Scan for the cell matching the given text and deliver its [X, Y] coordinate at center. 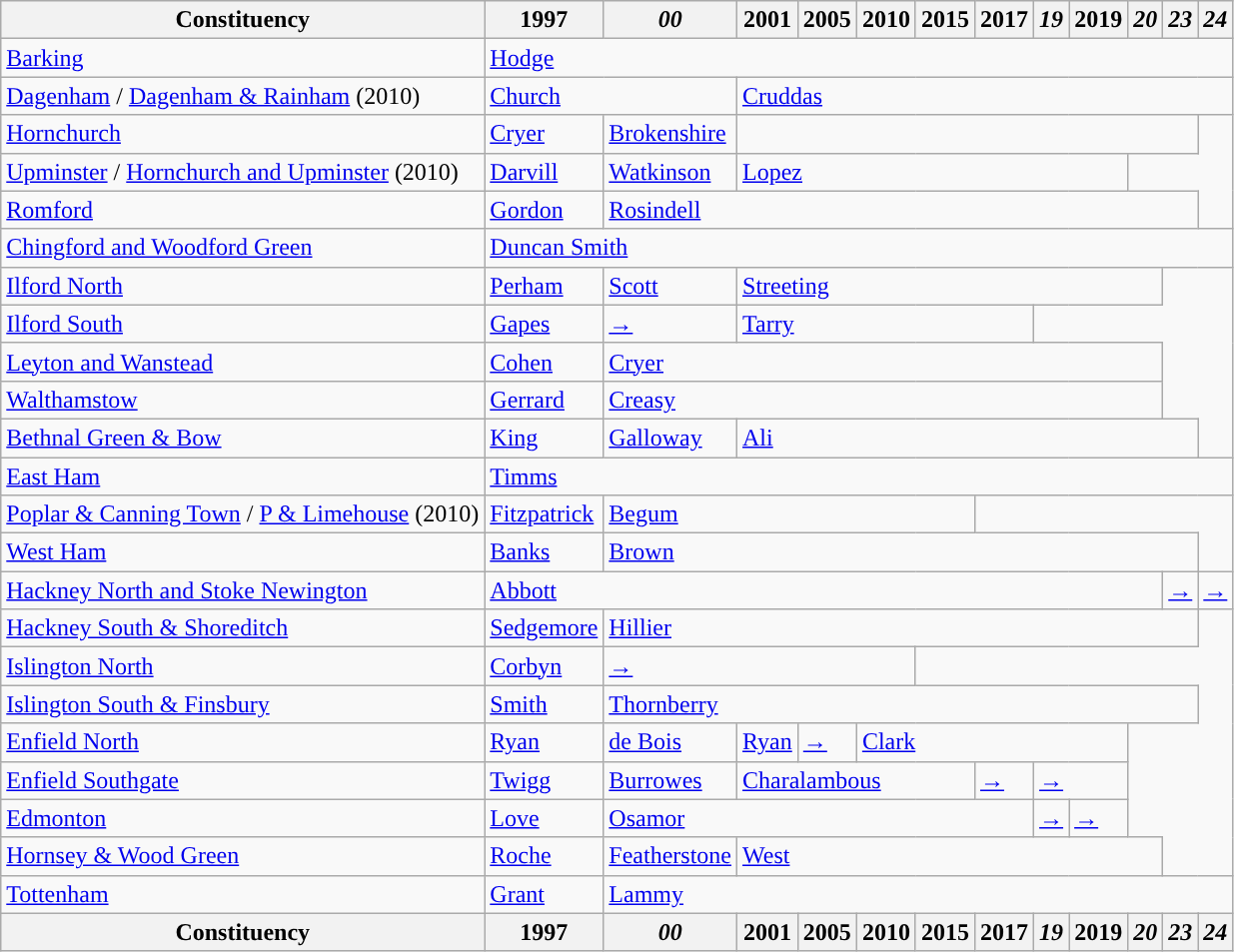
Burrowes [670, 780]
Leyton and Wanstead [243, 362]
Banks [544, 552]
Begum [789, 514]
Hodge [859, 58]
King [544, 438]
Abbott [823, 590]
Featherstone [670, 856]
West [950, 856]
Dagenham / Dagenham & Rainham (2010) [243, 96]
Hackney North and Stoke Newington [243, 590]
Scott [670, 286]
Twigg [544, 780]
Love [544, 818]
Grant [544, 894]
Galloway [670, 438]
Tarry [885, 324]
Timms [859, 476]
Perham [544, 286]
Creasy [883, 400]
Hornsey & Wood Green [243, 856]
Duncan Smith [859, 248]
Charalambous [856, 780]
Walthamstow [243, 400]
Fitzpatrick [544, 514]
Hillier [901, 628]
West Ham [243, 552]
Rosindell [901, 210]
Streeting [950, 286]
Barking [243, 58]
Cohen [544, 362]
Gerrard [544, 400]
Edmonton [243, 818]
Poplar & Canning Town / P & Limehouse (2010) [243, 514]
East Ham [243, 476]
Romford [243, 210]
Hackney South & Shoreditch [243, 628]
Clark [991, 742]
Ali [967, 438]
Corbyn [544, 666]
Upminster / Hornchurch and Upminster (2010) [243, 172]
Chingford and Woodford Green [243, 248]
Islington North [243, 666]
Sedgemore [544, 628]
Cruddas [985, 96]
Ilford North [243, 286]
Gapes [544, 324]
Church [612, 96]
Darvill [544, 172]
Brokenshire [670, 134]
Tottenham [243, 894]
Lammy [918, 894]
Bethnal Green & Bow [243, 438]
Smith [544, 704]
Islington South & Finsbury [243, 704]
Brown [901, 552]
Lopez [933, 172]
Enfield Southgate [243, 780]
de Bois [670, 742]
Osamor [819, 818]
Ilford South [243, 324]
Hornchurch [243, 134]
Roche [544, 856]
Watkinson [670, 172]
Gordon [544, 210]
Enfield North [243, 742]
Thornberry [901, 704]
